Output the [x, y] coordinate of the center of the cell containing the given text.  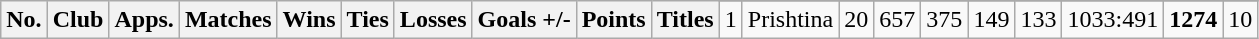
Ties [368, 20]
Goals +/- [524, 20]
149 [992, 20]
133 [1038, 20]
Apps. [144, 20]
No. [24, 20]
1274 [1194, 20]
375 [944, 20]
1033:491 [1113, 20]
Matches [228, 20]
657 [898, 20]
1 [730, 20]
Points [614, 20]
Titles [685, 20]
Prishtina [790, 20]
10 [1240, 20]
Losses [433, 20]
Club [78, 20]
20 [856, 20]
Wins [309, 20]
